Find where the given text appears and provide that cell's center as [X, Y] coordinate. 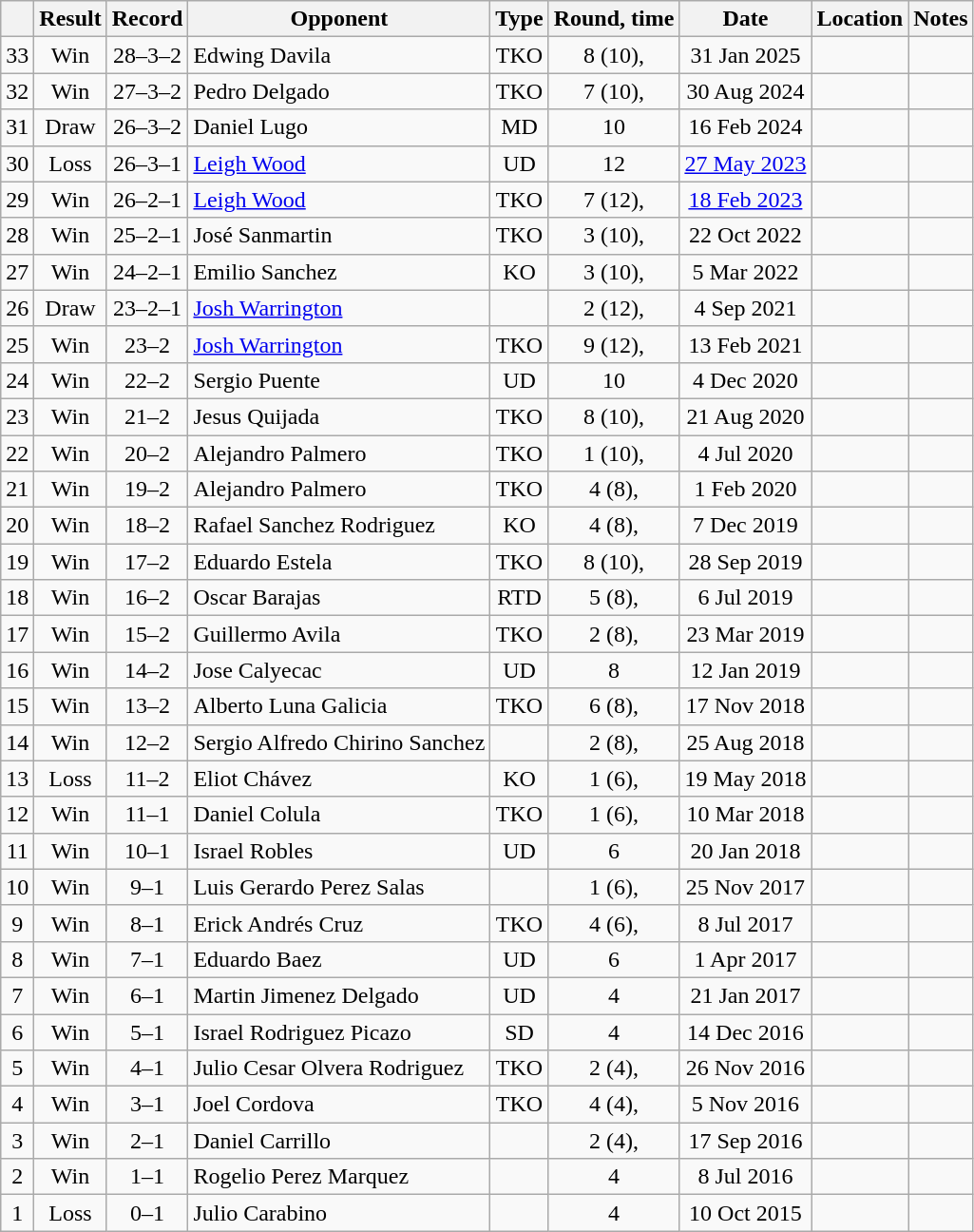
18–2 [147, 526]
Jesus Quijada [339, 416]
3 [17, 1141]
25 Nov 2017 [745, 887]
Alberto Luna Galicia [339, 706]
1–1 [147, 1177]
7 [17, 995]
5 (8), [614, 598]
30 [17, 164]
17 Sep 2016 [745, 1141]
Israel Robles [339, 851]
10 Oct 2015 [745, 1213]
Guillermo Avila [339, 634]
25 [17, 344]
5 Nov 2016 [745, 1105]
Pedro Delgado [339, 91]
20 [17, 526]
4 (6), [614, 923]
Rogelio Perez Marquez [339, 1177]
26–3–2 [147, 127]
22 Oct 2022 [745, 236]
6–1 [147, 995]
26–3–1 [147, 164]
Eduardo Baez [339, 959]
27 [17, 272]
20 Jan 2018 [745, 851]
12 Jan 2019 [745, 670]
Eduardo Estela [339, 562]
19 May 2018 [745, 779]
9–1 [147, 887]
Sergio Puente [339, 380]
30 Aug 2024 [745, 91]
31 Jan 2025 [745, 55]
19 [17, 562]
15 [17, 706]
27–3–2 [147, 91]
Erick Andrés Cruz [339, 923]
0–1 [147, 1213]
10 Mar 2018 [745, 815]
11–2 [147, 779]
20–2 [147, 453]
23–2 [147, 344]
Joel Cordova [339, 1105]
13–2 [147, 706]
26–2–1 [147, 200]
25 Aug 2018 [745, 742]
19–2 [147, 490]
1 Apr 2017 [745, 959]
4 Sep 2021 [745, 308]
Opponent [339, 19]
33 [17, 55]
18 [17, 598]
24 [17, 380]
7 Dec 2019 [745, 526]
Martin Jimenez Delgado [339, 995]
2–1 [147, 1141]
5–1 [147, 1031]
11 [17, 851]
5 Mar 2022 [745, 272]
32 [17, 91]
Record [147, 19]
Eliot Chávez [339, 779]
SD [519, 1031]
21 [17, 490]
21–2 [147, 416]
31 [17, 127]
Round, time [614, 19]
23 Mar 2019 [745, 634]
14 [17, 742]
22 [17, 453]
26 Nov 2016 [745, 1068]
Location [860, 19]
17 Nov 2018 [745, 706]
Notes [941, 19]
2 (12), [614, 308]
1 [17, 1213]
7 (12), [614, 200]
16 Feb 2024 [745, 127]
15–2 [147, 634]
13 Feb 2021 [745, 344]
28–3–2 [147, 55]
27 May 2023 [745, 164]
4 Jul 2020 [745, 453]
14–2 [147, 670]
1 (10), [614, 453]
José Sanmartin [339, 236]
21 Jan 2017 [745, 995]
24–2–1 [147, 272]
18 Feb 2023 [745, 200]
16–2 [147, 598]
8 Jul 2016 [745, 1177]
7–1 [147, 959]
MD [519, 127]
Julio Carabino [339, 1213]
Edwing Davila [339, 55]
28 Sep 2019 [745, 562]
Daniel Colula [339, 815]
29 [17, 200]
6 (8), [614, 706]
12–2 [147, 742]
Sergio Alfredo Chirino Sanchez [339, 742]
8–1 [147, 923]
4 (4), [614, 1105]
9 (12), [614, 344]
Oscar Barajas [339, 598]
4 Dec 2020 [745, 380]
21 Aug 2020 [745, 416]
14 Dec 2016 [745, 1031]
Rafael Sanchez Rodriguez [339, 526]
Emilio Sanchez [339, 272]
28 [17, 236]
11–1 [147, 815]
Type [519, 19]
13 [17, 779]
23–2–1 [147, 308]
Israel Rodriguez Picazo [339, 1031]
16 [17, 670]
Julio Cesar Olvera Rodriguez [339, 1068]
17–2 [147, 562]
8 Jul 2017 [745, 923]
Jose Calyecac [339, 670]
22–2 [147, 380]
RTD [519, 598]
Result [70, 19]
7 (10), [614, 91]
3–1 [147, 1105]
2 [17, 1177]
1 Feb 2020 [745, 490]
Daniel Lugo [339, 127]
17 [17, 634]
26 [17, 308]
5 [17, 1068]
Luis Gerardo Perez Salas [339, 887]
9 [17, 923]
6 Jul 2019 [745, 598]
Date [745, 19]
25–2–1 [147, 236]
Daniel Carrillo [339, 1141]
10–1 [147, 851]
4–1 [147, 1068]
23 [17, 416]
